Determine the [X, Y] coordinate at the center of the cell enclosing the given text.  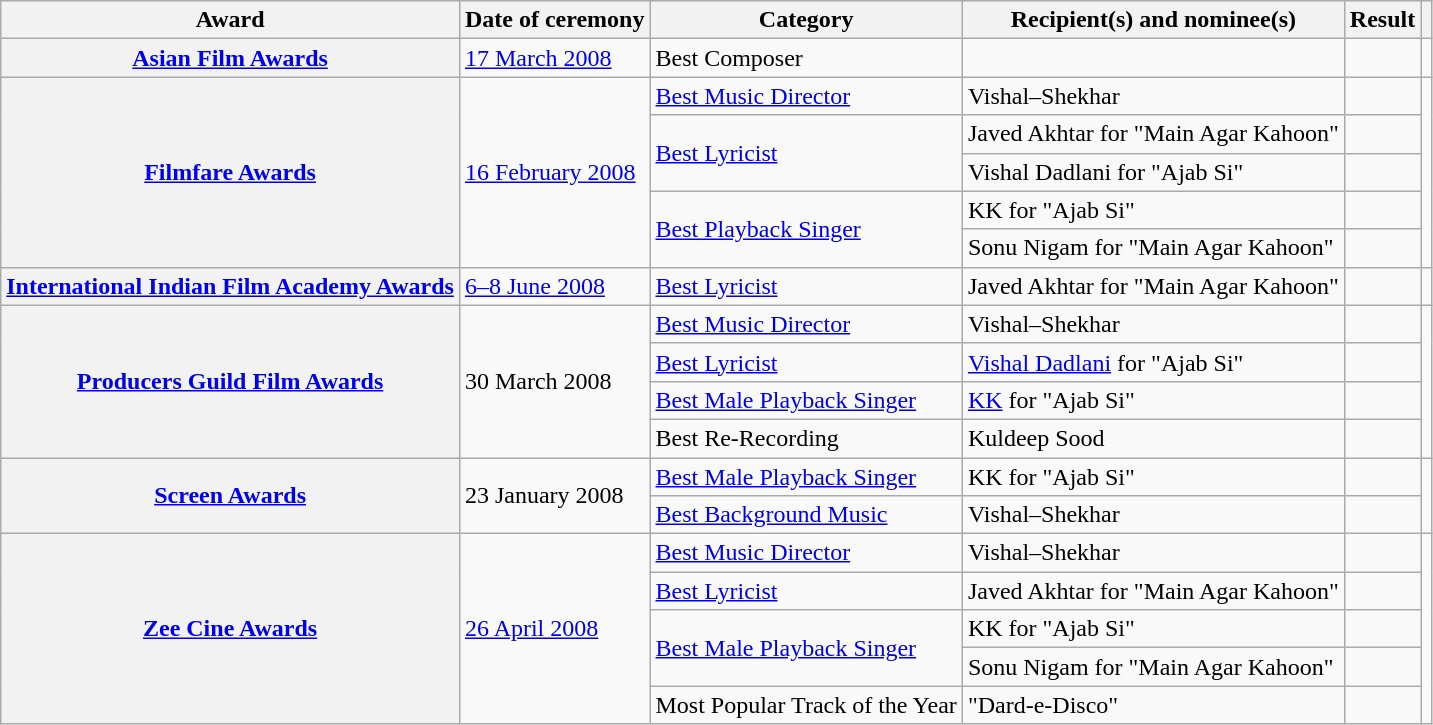
Filmfare Awards [230, 172]
Best Composer [806, 58]
Producers Guild Film Awards [230, 381]
Best Re-Recording [806, 438]
Best Background Music [806, 515]
26 April 2008 [554, 629]
6–8 June 2008 [554, 286]
"Dard-e-Disco" [1153, 705]
Result [1382, 20]
Best Playback Singer [806, 229]
Date of ceremony [554, 20]
Recipient(s) and nominee(s) [1153, 20]
23 January 2008 [554, 496]
International Indian Film Academy Awards [230, 286]
Zee Cine Awards [230, 629]
Screen Awards [230, 496]
Category [806, 20]
Most Popular Track of the Year [806, 705]
17 March 2008 [554, 58]
Award [230, 20]
30 March 2008 [554, 381]
Asian Film Awards [230, 58]
16 February 2008 [554, 172]
Kuldeep Sood [1153, 438]
